Scan for the cell matching the given text and deliver its [X, Y] coordinate at center. 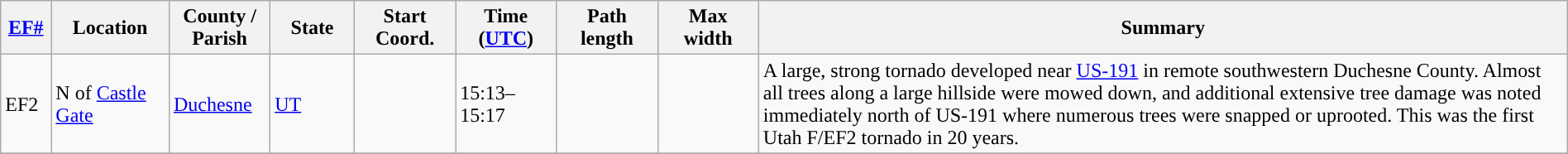
UT [313, 104]
Summary [1163, 28]
Start Coord. [404, 28]
Max width [708, 28]
State [313, 28]
County / Parish [219, 28]
Time (UTC) [506, 28]
EF# [26, 28]
Duchesne [219, 104]
N of Castle Gate [111, 104]
Path length [607, 28]
EF2 [26, 104]
Location [111, 28]
15:13–15:17 [506, 104]
